Search for the cell housing the specified text and yield its (x, y) center coordinate. 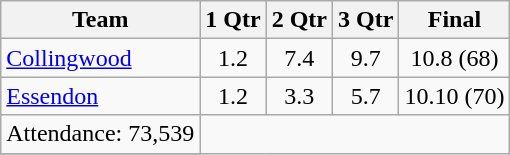
9.7 (366, 58)
7.4 (299, 58)
Attendance: 73,539 (100, 134)
Team (100, 20)
3 Qtr (366, 20)
1 Qtr (233, 20)
Collingwood (100, 58)
5.7 (366, 96)
2 Qtr (299, 20)
Essendon (100, 96)
10.10 (70) (454, 96)
Final (454, 20)
3.3 (299, 96)
10.8 (68) (454, 58)
